Determine the (X, Y) coordinate at the center of the cell enclosing the given text.  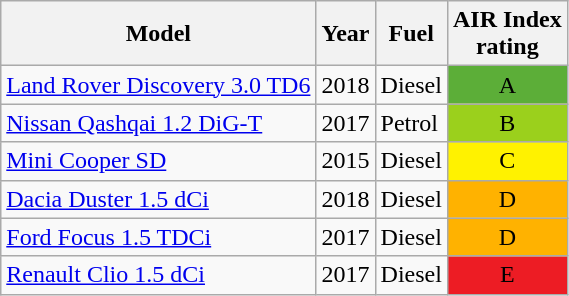
AIR Indexrating (507, 34)
E (507, 275)
Land Rover Discovery 3.0 TD6 (158, 85)
Mini Cooper SD (158, 161)
Fuel (411, 34)
Dacia Duster 1.5 dCi (158, 199)
Ford Focus 1.5 TDCi (158, 237)
Model (158, 34)
B (507, 123)
A (507, 85)
Nissan Qashqai 1.2 DiG-T (158, 123)
2015 (346, 161)
Renault Clio 1.5 dCi (158, 275)
Year (346, 34)
C (507, 161)
Petrol (411, 123)
